Identify which cell holds the provided text, then report its (X, Y) central coordinate. 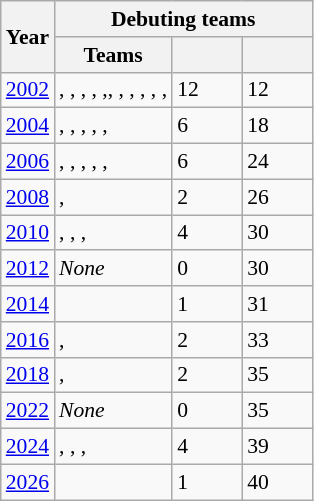
33 (277, 340)
2008 (28, 197)
2006 (28, 162)
40 (277, 482)
2014 (28, 304)
Teams (113, 55)
39 (277, 447)
2004 (28, 126)
2010 (28, 233)
2012 (28, 269)
2002 (28, 90)
31 (277, 304)
2024 (28, 447)
26 (277, 197)
2016 (28, 340)
2018 (28, 375)
Debuting teams (183, 19)
, , , , ,, , , , , , (113, 90)
2026 (28, 482)
Year (28, 36)
24 (277, 162)
2022 (28, 411)
18 (277, 126)
